Pinpoint the cell where the given text exists, returning its (x, y) midpoint coordinate. 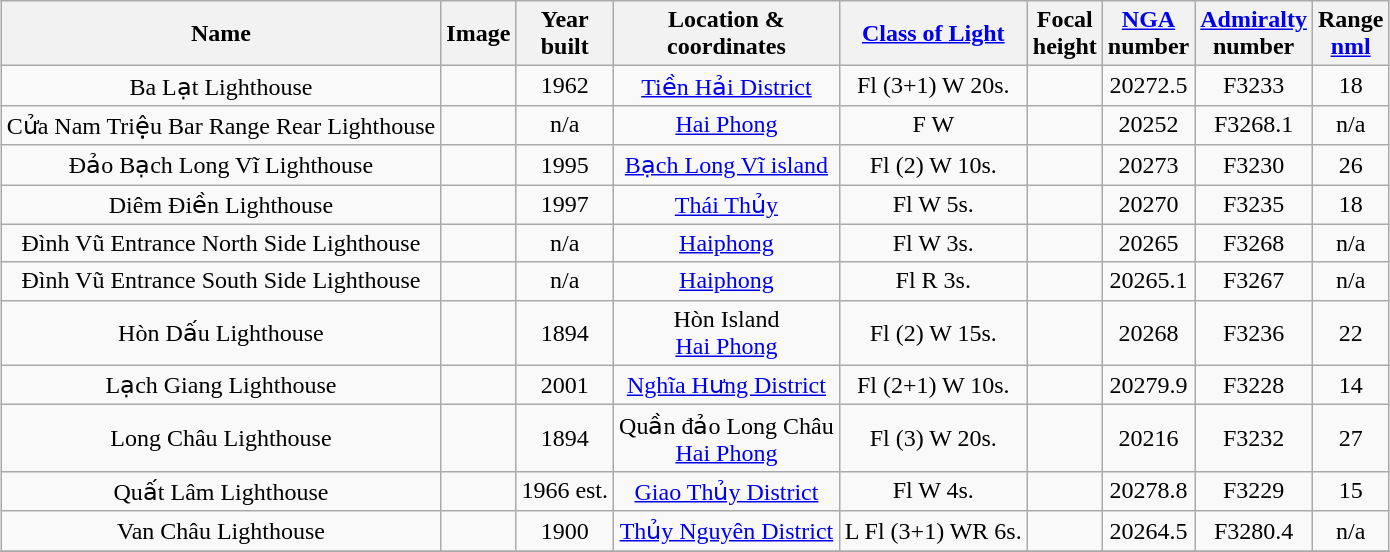
20265 (1148, 243)
Fl (3+1) W 20s. (933, 86)
F3229 (1254, 491)
1997 (565, 204)
Đình Vũ Entrance South Side Lighthouse (221, 281)
Thái Thủy (727, 204)
20264.5 (1148, 531)
Fl W 5s. (933, 204)
2001 (565, 385)
Rangenml (1350, 34)
14 (1350, 385)
F3232 (1254, 438)
F3235 (1254, 204)
Fl (2) W 10s. (933, 165)
F3268.1 (1254, 125)
Đình Vũ Entrance North Side Lighthouse (221, 243)
Đảo Bạch Long Vĩ Lighthouse (221, 165)
1900 (565, 531)
20216 (1148, 438)
Tiền Hải District (727, 86)
F3230 (1254, 165)
Van Châu Lighthouse (221, 531)
F3233 (1254, 86)
Thủy Nguyên District (727, 531)
Giao Thủy District (727, 491)
20279.9 (1148, 385)
Nghĩa Hưng District (727, 385)
Yearbuilt (565, 34)
20268 (1148, 332)
20252 (1148, 125)
Diêm Điền Lighthouse (221, 204)
27 (1350, 438)
Hòn IslandHai Phong (727, 332)
NGAnumber (1148, 34)
1966 est. (565, 491)
Hòn Dấu Lighthouse (221, 332)
Cửa Nam Triệu Bar Range Rear Lighthouse (221, 125)
Fl (2) W 15s. (933, 332)
20278.8 (1148, 491)
Ba Lạt Lighthouse (221, 86)
Admiraltynumber (1254, 34)
Fl (2+1) W 10s. (933, 385)
Lạch Giang Lighthouse (221, 385)
26 (1350, 165)
Image (478, 34)
Fl W 3s. (933, 243)
Fl W 4s. (933, 491)
20265.1 (1148, 281)
Focalheight (1064, 34)
Hai Phong (727, 125)
F3236 (1254, 332)
F3280.4 (1254, 531)
Quất Lâm Lighthouse (221, 491)
F3267 (1254, 281)
L Fl (3+1) WR 6s. (933, 531)
1995 (565, 165)
Long Châu Lighthouse (221, 438)
F3228 (1254, 385)
20270 (1148, 204)
Class of Light (933, 34)
Fl R 3s. (933, 281)
15 (1350, 491)
22 (1350, 332)
1962 (565, 86)
F3268 (1254, 243)
Quần đảo Long Châu Hai Phong (727, 438)
20273 (1148, 165)
Location & coordinates (727, 34)
Bạch Long Vĩ island (727, 165)
Fl (3) W 20s. (933, 438)
Name (221, 34)
F W (933, 125)
20272.5 (1148, 86)
